Extract the (X, Y) coordinate from the center of the cell holding the provided text.  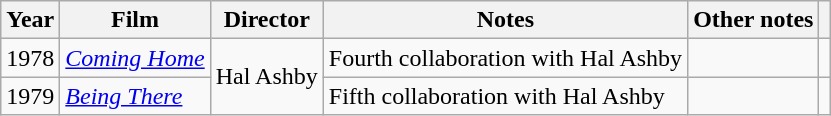
Being There (135, 96)
Fifth collaboration with Hal Ashby (505, 96)
Film (135, 20)
Coming Home (135, 58)
Other notes (754, 20)
Notes (505, 20)
Year (30, 20)
Hal Ashby (266, 77)
Fourth collaboration with Hal Ashby (505, 58)
Director (266, 20)
1978 (30, 58)
1979 (30, 96)
